Identify which cell holds the provided text, then report its (x, y) central coordinate. 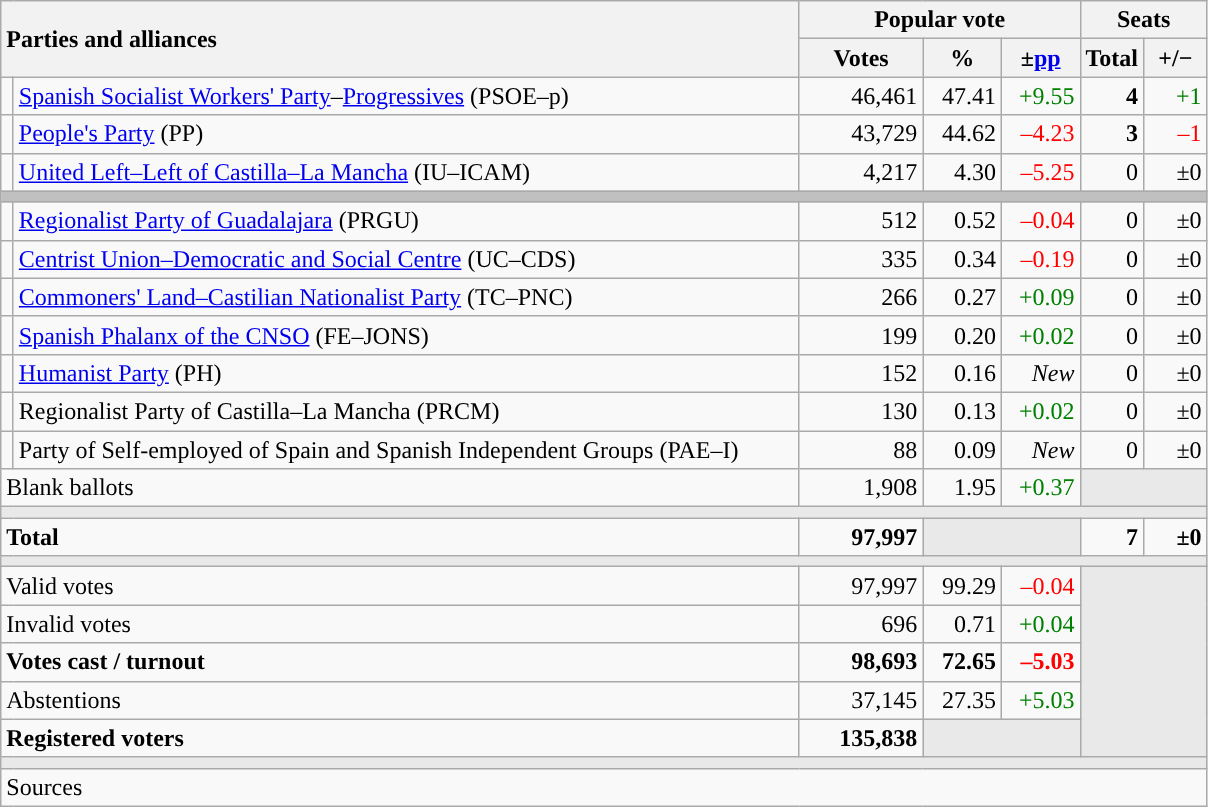
4 (1112, 96)
+1 (1176, 96)
0.09 (962, 449)
0.20 (962, 335)
Humanist Party (PH) (406, 373)
Centrist Union–Democratic and Social Centre (UC–CDS) (406, 259)
Sources (604, 787)
1.95 (962, 488)
99.29 (962, 586)
4.30 (962, 172)
199 (861, 335)
+5.03 (1040, 700)
46,461 (861, 96)
43,729 (861, 134)
3 (1112, 134)
+9.55 (1040, 96)
Valid votes (400, 586)
Spanish Phalanx of the CNSO (FE–JONS) (406, 335)
7 (1112, 537)
Registered voters (400, 738)
135,838 (861, 738)
696 (861, 624)
266 (861, 297)
130 (861, 411)
0.13 (962, 411)
0.16 (962, 373)
88 (861, 449)
4,217 (861, 172)
0.71 (962, 624)
Votes (861, 58)
Parties and alliances (400, 39)
+0.09 (1040, 297)
512 (861, 221)
Invalid votes (400, 624)
–4.23 (1040, 134)
0.52 (962, 221)
Party of Self-employed of Spain and Spanish Independent Groups (PAE–I) (406, 449)
+0.04 (1040, 624)
–5.25 (1040, 172)
% (962, 58)
44.62 (962, 134)
Seats (1144, 20)
People's Party (PP) (406, 134)
Regionalist Party of Castilla–La Mancha (PRCM) (406, 411)
47.41 (962, 96)
152 (861, 373)
United Left–Left of Castilla–La Mancha (IU–ICAM) (406, 172)
–0.19 (1040, 259)
Popular vote (940, 20)
±pp (1040, 58)
Spanish Socialist Workers' Party–Progressives (PSOE–p) (406, 96)
72.65 (962, 662)
1,908 (861, 488)
0.34 (962, 259)
+0.37 (1040, 488)
335 (861, 259)
Abstentions (400, 700)
37,145 (861, 700)
–1 (1176, 134)
27.35 (962, 700)
98,693 (861, 662)
0.27 (962, 297)
Votes cast / turnout (400, 662)
–5.03 (1040, 662)
Commoners' Land–Castilian Nationalist Party (TC–PNC) (406, 297)
Regionalist Party of Guadalajara (PRGU) (406, 221)
+/− (1176, 58)
Blank ballots (400, 488)
